Pinpoint the cell where the given text exists, returning its [x, y] midpoint coordinate. 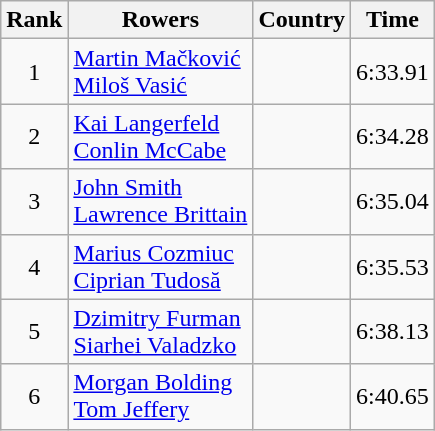
Rank [34, 20]
6:35.53 [393, 266]
5 [34, 332]
Country [302, 20]
Marius CozmiucCiprian Tudosă [160, 266]
6:38.13 [393, 332]
6:33.91 [393, 72]
6:34.28 [393, 136]
1 [34, 72]
4 [34, 266]
Martin MačkovićMiloš Vasić [160, 72]
3 [34, 202]
Rowers [160, 20]
6 [34, 396]
6:40.65 [393, 396]
Time [393, 20]
2 [34, 136]
John SmithLawrence Brittain [160, 202]
Dzimitry FurmanSiarhei Valadzko [160, 332]
Kai LangerfeldConlin McCabe [160, 136]
Morgan BoldingTom Jeffery [160, 396]
6:35.04 [393, 202]
